Return [x, y] of the center of cell containing provided text 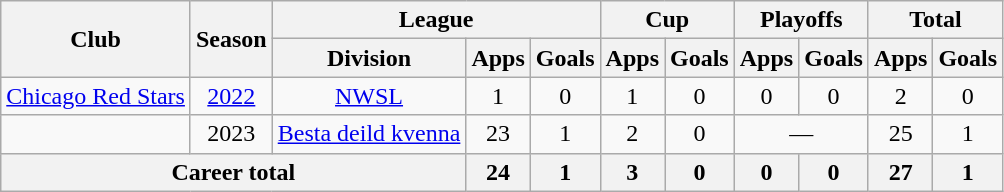
25 [900, 134]
Division [369, 58]
3 [632, 172]
Career total [234, 172]
Season [231, 39]
Cup [667, 20]
23 [498, 134]
Total [935, 20]
27 [900, 172]
Chicago Red Stars [96, 96]
League [436, 20]
NWSL [369, 96]
— [801, 134]
2023 [231, 134]
Besta deild kvenna [369, 134]
24 [498, 172]
Club [96, 39]
2022 [231, 96]
Playoffs [801, 20]
